Return the [X, Y] coordinate for the center point of the cell that contains the specified text.  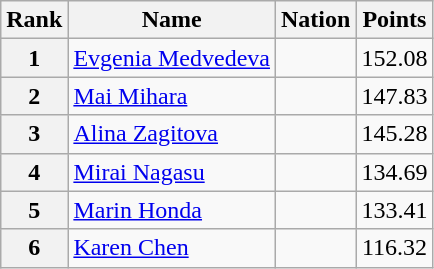
Mai Mihara [172, 96]
1 [34, 58]
Nation [316, 20]
3 [34, 134]
Points [394, 20]
Alina Zagitova [172, 134]
152.08 [394, 58]
2 [34, 96]
147.83 [394, 96]
Mirai Nagasu [172, 172]
Evgenia Medvedeva [172, 58]
4 [34, 172]
Name [172, 20]
Karen Chen [172, 248]
Marin Honda [172, 210]
5 [34, 210]
116.32 [394, 248]
6 [34, 248]
Rank [34, 20]
134.69 [394, 172]
133.41 [394, 210]
145.28 [394, 134]
